For the text-containing cell, return its midpoint in [X, Y] coordinate format. 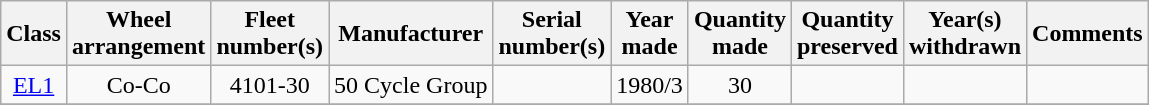
Manufacturer [411, 34]
Serialnumber(s) [552, 34]
Quantitypreserved [847, 34]
1980/3 [650, 85]
50 Cycle Group [411, 85]
Fleetnumber(s) [270, 34]
EL1 [34, 85]
Quantitymade [740, 34]
Yearmade [650, 34]
Class [34, 34]
Comments [1088, 34]
Wheelarrangement [138, 34]
4101-30 [270, 85]
30 [740, 85]
Year(s)withdrawn [964, 34]
Co-Co [138, 85]
